Return (x, y) of the center of cell containing provided text 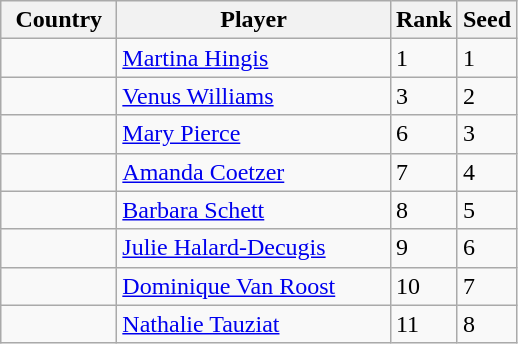
Martina Hingis (254, 58)
4 (486, 172)
11 (424, 324)
5 (486, 210)
Julie Halard-Decugis (254, 248)
Nathalie Tauziat (254, 324)
Rank (424, 20)
Country (59, 20)
Venus Williams (254, 96)
Amanda Coetzer (254, 172)
2 (486, 96)
9 (424, 248)
Dominique Van Roost (254, 286)
Player (254, 20)
Barbara Schett (254, 210)
Seed (486, 20)
10 (424, 286)
Mary Pierce (254, 134)
